Pinpoint the cell where the given text exists, returning its (x, y) midpoint coordinate. 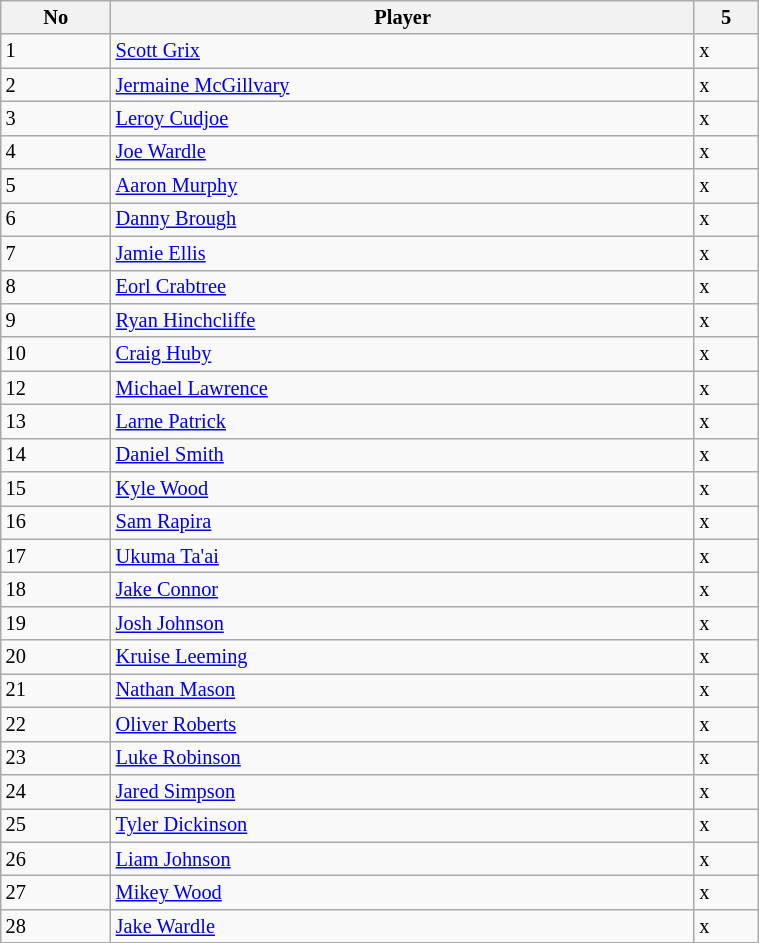
16 (56, 522)
Larne Patrick (403, 421)
4 (56, 152)
Oliver Roberts (403, 724)
19 (56, 623)
22 (56, 724)
Mikey Wood (403, 892)
1 (56, 51)
17 (56, 556)
21 (56, 690)
Kruise Leeming (403, 657)
Aaron Murphy (403, 186)
Jared Simpson (403, 791)
Scott Grix (403, 51)
Michael Lawrence (403, 388)
Danny Brough (403, 219)
Daniel Smith (403, 455)
Player (403, 17)
12 (56, 388)
26 (56, 859)
23 (56, 758)
Eorl Crabtree (403, 287)
Luke Robinson (403, 758)
13 (56, 421)
Jermaine McGillvary (403, 85)
14 (56, 455)
3 (56, 118)
15 (56, 489)
Ukuma Ta'ai (403, 556)
10 (56, 354)
Ryan Hinchcliffe (403, 320)
25 (56, 825)
Leroy Cudjoe (403, 118)
8 (56, 287)
24 (56, 791)
6 (56, 219)
Jake Connor (403, 589)
Tyler Dickinson (403, 825)
Nathan Mason (403, 690)
18 (56, 589)
27 (56, 892)
Liam Johnson (403, 859)
Josh Johnson (403, 623)
Sam Rapira (403, 522)
Craig Huby (403, 354)
20 (56, 657)
Jamie Ellis (403, 253)
2 (56, 85)
No (56, 17)
Kyle Wood (403, 489)
Jake Wardle (403, 926)
7 (56, 253)
28 (56, 926)
9 (56, 320)
Joe Wardle (403, 152)
